Detect which cell encompasses the target text, then output its (X, Y) center coordinate. 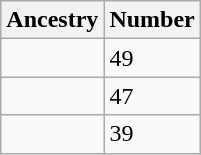
49 (152, 58)
Ancestry (52, 20)
47 (152, 96)
39 (152, 134)
Number (152, 20)
